Extract the (X, Y) coordinate from the center of the cell holding the provided text.  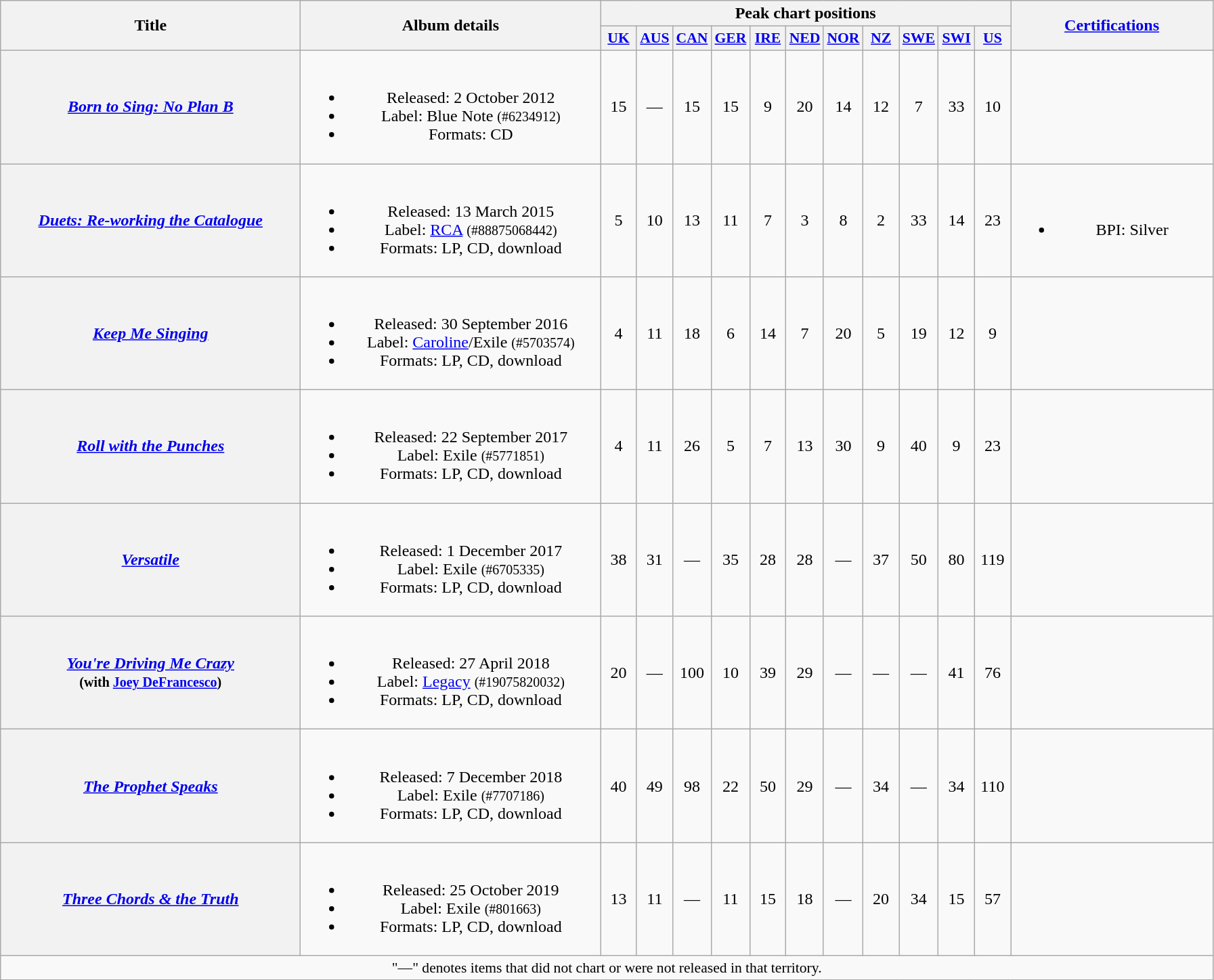
37 (880, 559)
38 (619, 559)
Roll with the Punches (150, 447)
76 (993, 673)
You're Driving Me Crazy(with Joey DeFrancesco) (150, 673)
Released: 22 September 2017Label: Exile (#5771851)Formats: LP, CD, download (451, 447)
NED (805, 39)
Duets: Re-working the Catalogue (150, 221)
IRE (768, 39)
Released: 1 December 2017Label: Exile (#6705335)Formats: LP, CD, download (451, 559)
Title (150, 26)
80 (956, 559)
Released: 30 September 2016Label: Caroline/Exile (#5703574)Formats: LP, CD, download (451, 333)
2 (880, 221)
100 (692, 673)
Keep Me Singing (150, 333)
30 (843, 447)
"—" denotes items that did not chart or were not released in that territory. (607, 968)
SWI (956, 39)
The Prophet Speaks (150, 786)
Peak chart positions (806, 14)
19 (919, 333)
98 (692, 786)
NOR (843, 39)
SWE (919, 39)
31 (654, 559)
35 (730, 559)
Released: 25 October 2019Label: Exile (#801663)Formats: LP, CD, download (451, 899)
Released: 2 October 2012Label: Blue Note (#6234912)Formats: CD (451, 107)
Released: 13 March 2015Label: RCA (#88875068442)Formats: LP, CD, download (451, 221)
Born to Sing: No Plan B (150, 107)
41 (956, 673)
Versatile (150, 559)
Released: 27 April 2018Label: Legacy (#19075820032)Formats: LP, CD, download (451, 673)
UK (619, 39)
39 (768, 673)
26 (692, 447)
GER (730, 39)
119 (993, 559)
Three Chords & the Truth (150, 899)
Album details (451, 26)
3 (805, 221)
AUS (654, 39)
Released: 7 December 2018Label: Exile (#7707186)Formats: LP, CD, download (451, 786)
110 (993, 786)
22 (730, 786)
8 (843, 221)
49 (654, 786)
NZ (880, 39)
57 (993, 899)
Certifications (1112, 26)
6 (730, 333)
CAN (692, 39)
BPI: Silver (1112, 221)
US (993, 39)
